Scan for the cell matching the given text and deliver its (X, Y) coordinate at center. 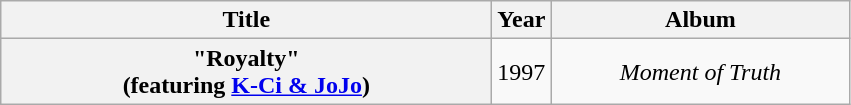
Year (522, 20)
1997 (522, 72)
Moment of Truth (700, 72)
Album (700, 20)
Title (246, 20)
"Royalty"(featuring K-Ci & JoJo) (246, 72)
